Locate the cell with the specified text and output its [x, y] center coordinate. 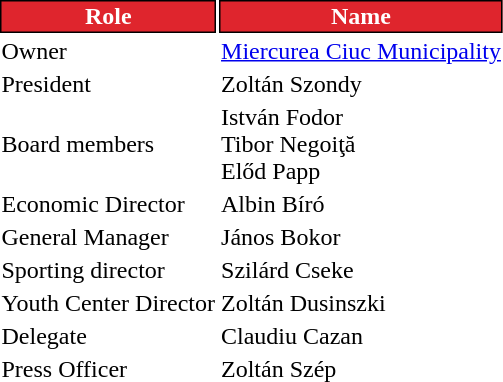
Zoltán Dusinszki [362, 303]
Claudiu Cazan [362, 336]
Economic Director [108, 204]
Miercurea Ciuc Municipality [362, 51]
Sporting director [108, 270]
President [108, 84]
Role [108, 16]
Owner [108, 51]
Albin Bíró [362, 204]
István Fodor Tibor Negoiţă Előd Papp [362, 144]
Delegate [108, 336]
Szilárd Cseke [362, 270]
Youth Center Director [108, 303]
Board members [108, 144]
Zoltán Szondy [362, 84]
János Bokor [362, 237]
General Manager [108, 237]
Name [362, 16]
